Identify which cell holds the provided text, then report its [X, Y] central coordinate. 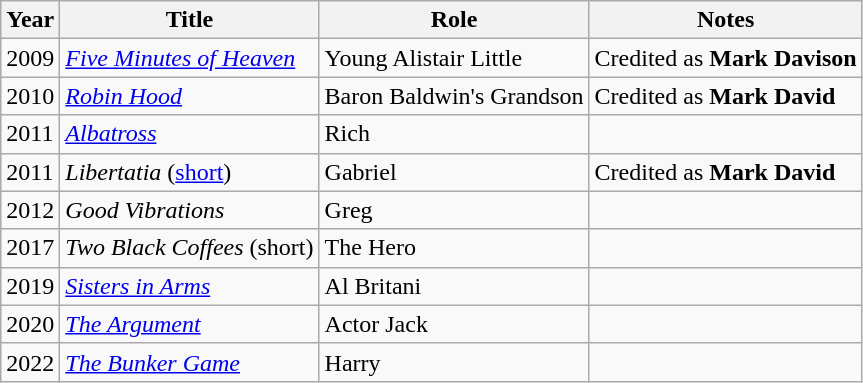
Title [190, 20]
2017 [30, 248]
Albatross [190, 134]
Al Britani [454, 286]
2019 [30, 286]
Harry [454, 362]
Libertatia (short) [190, 172]
2009 [30, 58]
The Bunker Game [190, 362]
The Argument [190, 324]
2012 [30, 210]
Gabriel [454, 172]
Five Minutes of Heaven [190, 58]
Credited as Mark Davison [726, 58]
2020 [30, 324]
Young Alistair Little [454, 58]
Year [30, 20]
Rich [454, 134]
The Hero [454, 248]
Two Black Coffees (short) [190, 248]
Baron Baldwin's Grandson [454, 96]
Good Vibrations [190, 210]
2010 [30, 96]
Greg [454, 210]
Sisters in Arms [190, 286]
Actor Jack [454, 324]
Notes [726, 20]
Role [454, 20]
Robin Hood [190, 96]
2022 [30, 362]
